Provide the [X, Y] coordinate of the cell's center where the given text is located.  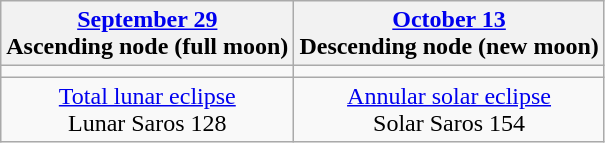
October 13Descending node (new moon) [449, 34]
Total lunar eclipseLunar Saros 128 [148, 110]
September 29Ascending node (full moon) [148, 34]
Annular solar eclipseSolar Saros 154 [449, 110]
